For the text-containing cell, return its midpoint in (x, y) coordinate format. 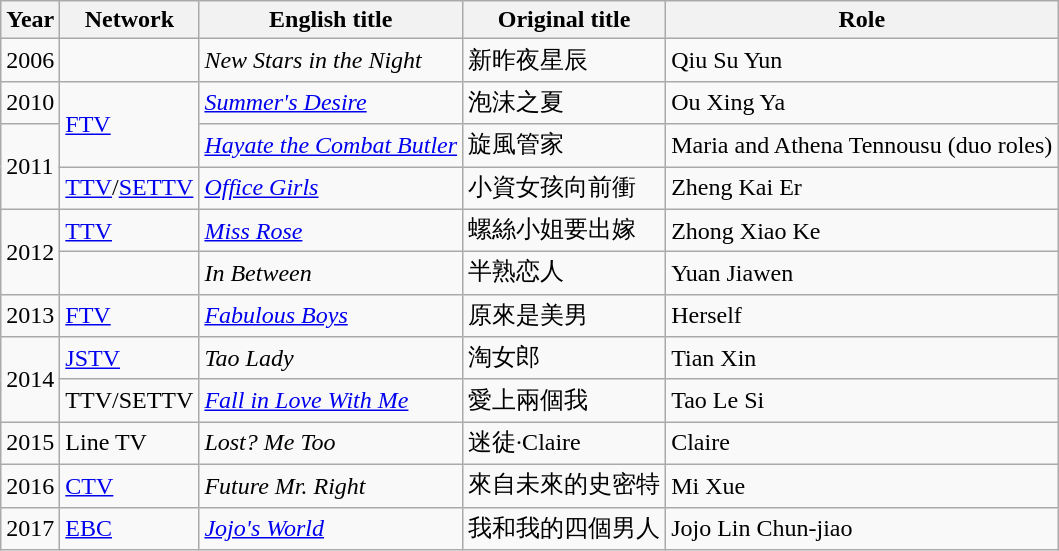
我和我的四個男人 (564, 528)
EBC (130, 528)
English title (331, 20)
2014 (30, 380)
Ou Xing Ya (862, 102)
Tao Le Si (862, 400)
Zheng Kai Er (862, 188)
2013 (30, 316)
Jojo Lin Chun-jiao (862, 528)
Lost? Me Too (331, 444)
2016 (30, 486)
Original title (564, 20)
Tao Lady (331, 358)
新昨夜星辰 (564, 60)
Line TV (130, 444)
TTV (130, 230)
愛上兩個我 (564, 400)
JSTV (130, 358)
2015 (30, 444)
2006 (30, 60)
Yuan Jiawen (862, 274)
Fabulous Boys (331, 316)
泡沫之夏 (564, 102)
淘女郎 (564, 358)
Future Mr. Right (331, 486)
2012 (30, 252)
Zhong Xiao Ke (862, 230)
來自未來的史密特 (564, 486)
2017 (30, 528)
Network (130, 20)
半熟恋人 (564, 274)
CTV (130, 486)
Summer's Desire (331, 102)
2011 (30, 166)
In Between (331, 274)
Claire (862, 444)
New Stars in the Night (331, 60)
Qiu Su Yun (862, 60)
迷徒·Claire (564, 444)
Year (30, 20)
小資女孩向前衝 (564, 188)
螺絲小姐要出嫁 (564, 230)
Herself (862, 316)
2010 (30, 102)
Role (862, 20)
Office Girls (331, 188)
Maria and Athena Tennousu (duo roles) (862, 146)
Tian Xin (862, 358)
Fall in Love With Me (331, 400)
Hayate the Combat Butler (331, 146)
旋風管家 (564, 146)
Jojo's World (331, 528)
原來是美男 (564, 316)
Mi Xue (862, 486)
Miss Rose (331, 230)
